Return the [x, y] coordinate for the center point of the cell that contains the specified text.  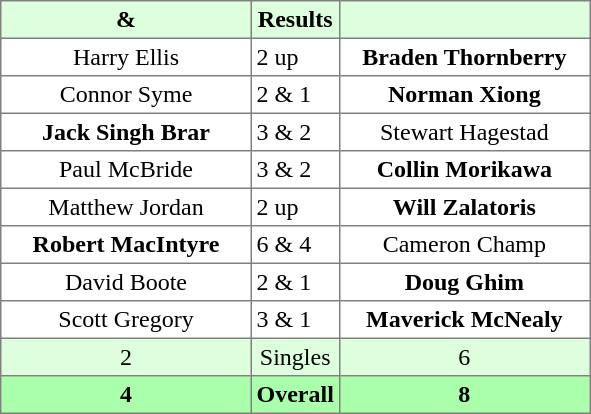
3 & 1 [295, 320]
Overall [295, 395]
David Boote [126, 282]
6 & 4 [295, 245]
& [126, 20]
Connor Syme [126, 95]
Harry Ellis [126, 57]
Cameron Champ [464, 245]
Matthew Jordan [126, 207]
Stewart Hagestad [464, 132]
Will Zalatoris [464, 207]
Jack Singh Brar [126, 132]
Doug Ghim [464, 282]
8 [464, 395]
4 [126, 395]
6 [464, 357]
Braden Thornberry [464, 57]
Robert MacIntyre [126, 245]
Singles [295, 357]
Norman Xiong [464, 95]
Scott Gregory [126, 320]
Results [295, 20]
Paul McBride [126, 170]
Collin Morikawa [464, 170]
Maverick McNealy [464, 320]
2 [126, 357]
